Identify which cell holds the provided text, then report its [x, y] central coordinate. 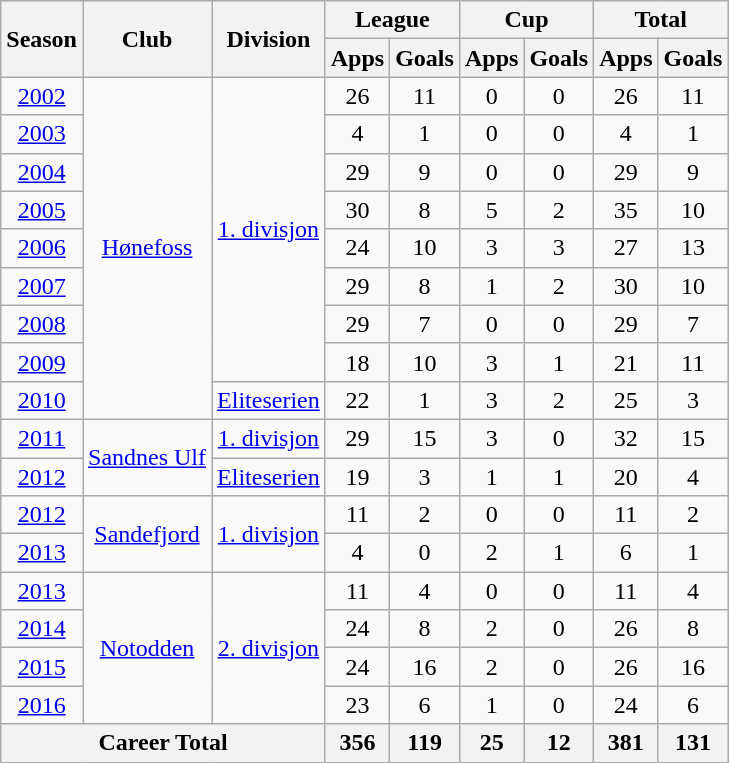
12 [559, 743]
20 [626, 477]
Total [661, 20]
2002 [42, 96]
119 [425, 743]
Sandnes Ulf [146, 457]
32 [626, 438]
2014 [42, 629]
2016 [42, 705]
2. divisjon [269, 648]
Season [42, 39]
2004 [42, 172]
2008 [42, 324]
2006 [42, 248]
356 [357, 743]
Division [269, 39]
22 [357, 400]
2007 [42, 286]
18 [357, 362]
2003 [42, 134]
35 [626, 210]
131 [693, 743]
19 [357, 477]
2009 [42, 362]
2015 [42, 667]
21 [626, 362]
League [392, 20]
Career Total [163, 743]
2005 [42, 210]
2010 [42, 400]
5 [491, 210]
13 [693, 248]
Sandefjord [146, 534]
23 [357, 705]
2011 [42, 438]
381 [626, 743]
Hønefoss [146, 248]
Notodden [146, 648]
Club [146, 39]
Cup [526, 20]
27 [626, 248]
